Identify which cell holds the provided text, then report its [x, y] central coordinate. 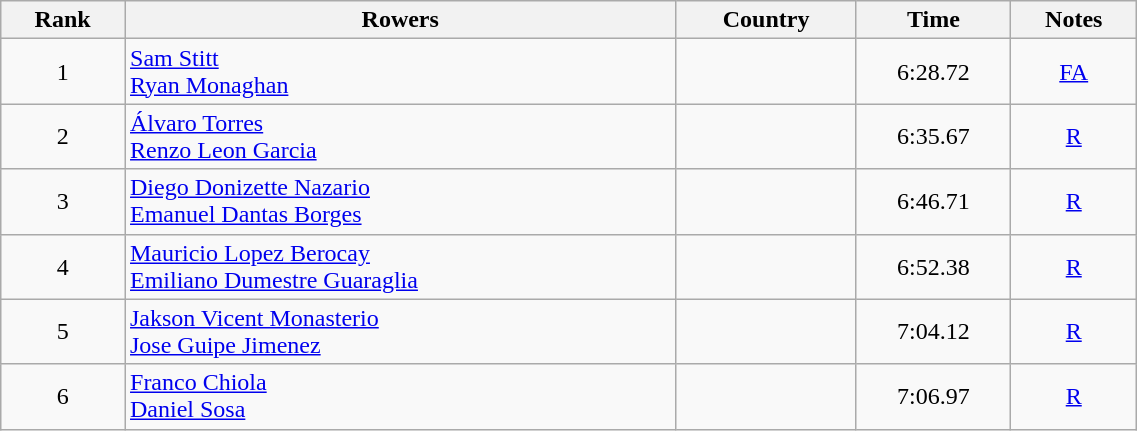
6:46.71 [933, 202]
6 [63, 396]
4 [63, 266]
Álvaro TorresRenzo Leon Garcia [400, 136]
Diego Donizette NazarioEmanuel Dantas Borges [400, 202]
6:52.38 [933, 266]
Rank [63, 20]
2 [63, 136]
6:35.67 [933, 136]
7:06.97 [933, 396]
6:28.72 [933, 72]
FA [1074, 72]
1 [63, 72]
Notes [1074, 20]
Rowers [400, 20]
Time [933, 20]
5 [63, 332]
Sam StittRyan Monaghan [400, 72]
3 [63, 202]
Franco ChiolaDaniel Sosa [400, 396]
Country [766, 20]
Mauricio Lopez BerocayEmiliano Dumestre Guaraglia [400, 266]
7:04.12 [933, 332]
Jakson Vicent MonasterioJose Guipe Jimenez [400, 332]
